Pinpoint the cell where the given text exists, returning its [x, y] midpoint coordinate. 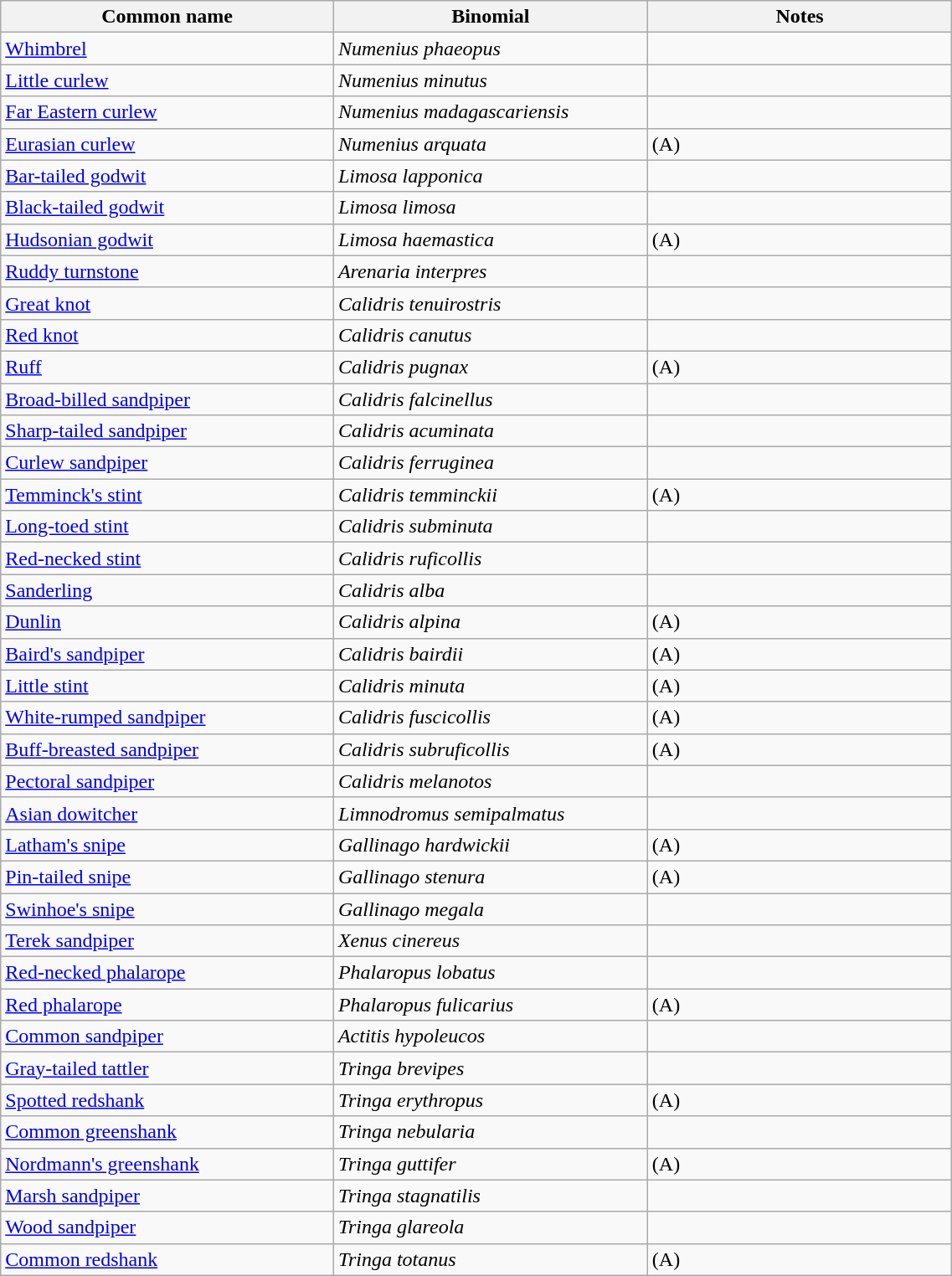
Limosa haemastica [491, 239]
Black-tailed godwit [167, 208]
Red knot [167, 335]
Calidris falcinellus [491, 399]
Buff-breasted sandpiper [167, 749]
Temminck's stint [167, 495]
Tringa totanus [491, 1259]
Tringa guttifer [491, 1164]
Little stint [167, 686]
Tringa stagnatilis [491, 1196]
Terek sandpiper [167, 941]
Numenius arquata [491, 144]
White-rumped sandpiper [167, 718]
Tringa brevipes [491, 1068]
Tringa erythropus [491, 1100]
Tringa glareola [491, 1227]
Broad-billed sandpiper [167, 399]
Long-toed stint [167, 527]
Latham's snipe [167, 845]
Nordmann's greenshank [167, 1164]
Numenius madagascariensis [491, 112]
Calidris temminckii [491, 495]
Great knot [167, 303]
Numenius minutus [491, 80]
Calidris subruficollis [491, 749]
Phalaropus lobatus [491, 973]
Limnodromus semipalmatus [491, 813]
Limosa limosa [491, 208]
Calidris ruficollis [491, 558]
Calidris tenuirostris [491, 303]
Common name [167, 17]
Binomial [491, 17]
Calidris acuminata [491, 431]
Ruddy turnstone [167, 271]
Calidris canutus [491, 335]
Common sandpiper [167, 1037]
Calidris alpina [491, 622]
Red-necked phalarope [167, 973]
Calidris pugnax [491, 367]
Spotted redshank [167, 1100]
Red-necked stint [167, 558]
Calidris ferruginea [491, 463]
Actitis hypoleucos [491, 1037]
Notes [800, 17]
Baird's sandpiper [167, 654]
Calidris melanotos [491, 781]
Red phalarope [167, 1005]
Ruff [167, 367]
Gallinago megala [491, 908]
Eurasian curlew [167, 144]
Marsh sandpiper [167, 1196]
Far Eastern curlew [167, 112]
Calidris alba [491, 590]
Calidris bairdii [491, 654]
Xenus cinereus [491, 941]
Common redshank [167, 1259]
Gray-tailed tattler [167, 1068]
Sanderling [167, 590]
Phalaropus fulicarius [491, 1005]
Dunlin [167, 622]
Numenius phaeopus [491, 49]
Sharp-tailed sandpiper [167, 431]
Curlew sandpiper [167, 463]
Bar-tailed godwit [167, 176]
Asian dowitcher [167, 813]
Swinhoe's snipe [167, 908]
Hudsonian godwit [167, 239]
Wood sandpiper [167, 1227]
Limosa lapponica [491, 176]
Gallinago hardwickii [491, 845]
Common greenshank [167, 1132]
Arenaria interpres [491, 271]
Gallinago stenura [491, 877]
Calidris subminuta [491, 527]
Pin-tailed snipe [167, 877]
Calidris fuscicollis [491, 718]
Tringa nebularia [491, 1132]
Pectoral sandpiper [167, 781]
Whimbrel [167, 49]
Little curlew [167, 80]
Calidris minuta [491, 686]
